Pinpoint the cell where the given text exists, returning its [x, y] midpoint coordinate. 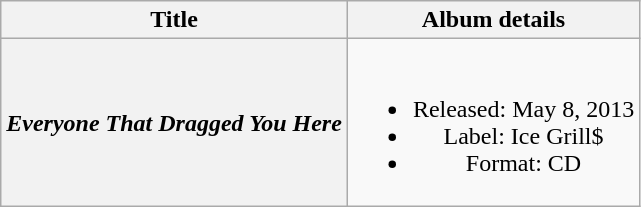
Album details [493, 20]
Title [174, 20]
Everyone That Dragged You Here [174, 122]
Released: May 8, 2013Label: Ice Grill$ Format: CD [493, 122]
